Capture the cell that displays the provided text and extract its (x, y) central coordinate. 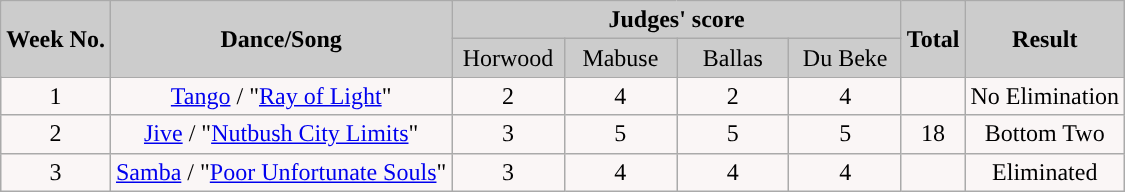
No Elimination (1045, 96)
Total (933, 39)
Result (1045, 39)
Tango / "Ray of Light" (280, 96)
Judges' score (677, 20)
Horwood (508, 58)
Eliminated (1045, 172)
1 (56, 96)
Mabuse (620, 58)
Du Beke (845, 58)
18 (933, 134)
Dance/Song (280, 39)
Jive / "Nutbush City Limits" (280, 134)
Week No. (56, 39)
Samba / "Poor Unfortunate Souls" (280, 172)
Bottom Two (1045, 134)
Ballas (733, 58)
